Provide the (X, Y) coordinate of the cell's center where the given text is located.  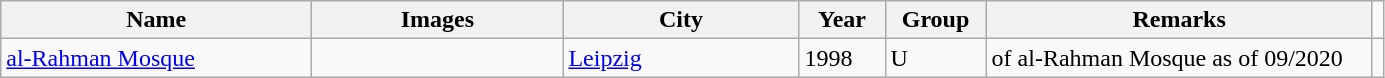
Group (936, 20)
Images (438, 20)
Year (842, 20)
City (681, 20)
al-Rahman Mosque (156, 58)
Name (156, 20)
Leipzig (681, 58)
U (936, 58)
of al-Rahman Mosque as of 09/2020 (1179, 58)
1998 (842, 58)
Remarks (1179, 20)
